Return the [x, y] coordinate for the center point of the cell that contains the specified text.  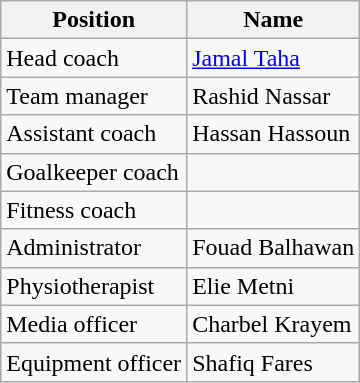
Shafiq Fares [274, 362]
Physiotherapist [94, 286]
Equipment officer [94, 362]
Hassan Hassoun [274, 134]
Charbel Krayem [274, 324]
Media officer [94, 324]
Fitness coach [94, 210]
Administrator [94, 248]
Position [94, 20]
Assistant coach [94, 134]
Jamal Taha [274, 58]
Rashid Nassar [274, 96]
Goalkeeper coach [94, 172]
Elie Metni [274, 286]
Team manager [94, 96]
Head coach [94, 58]
Name [274, 20]
Fouad Balhawan [274, 248]
